Detect which cell encompasses the target text, then output its [X, Y] center coordinate. 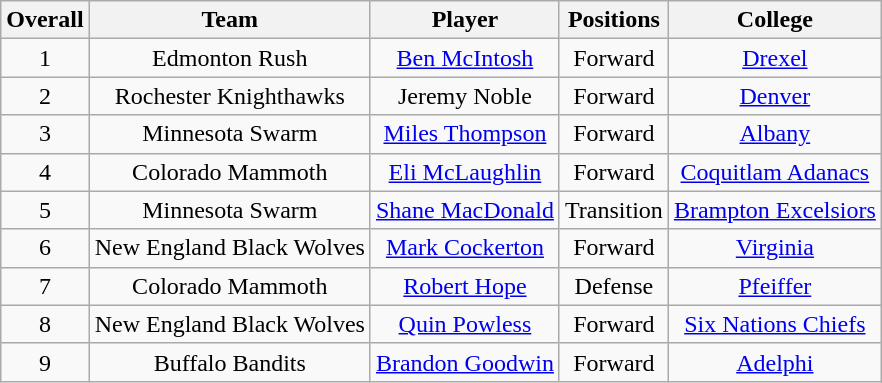
Transition [614, 210]
Defense [614, 286]
9 [45, 362]
Positions [614, 20]
Pfeiffer [774, 286]
Rochester Knighthawks [230, 96]
1 [45, 58]
Quin Powless [464, 324]
Drexel [774, 58]
Six Nations Chiefs [774, 324]
8 [45, 324]
College [774, 20]
Buffalo Bandits [230, 362]
Team [230, 20]
7 [45, 286]
Brandon Goodwin [464, 362]
Robert Hope [464, 286]
3 [45, 134]
Denver [774, 96]
4 [45, 172]
Eli McLaughlin [464, 172]
Adelphi [774, 362]
Ben McIntosh [464, 58]
Brampton Excelsiors [774, 210]
Albany [774, 134]
Mark Cockerton [464, 248]
Overall [45, 20]
6 [45, 248]
Jeremy Noble [464, 96]
Virginia [774, 248]
2 [45, 96]
Edmonton Rush [230, 58]
Coquitlam Adanacs [774, 172]
5 [45, 210]
Shane MacDonald [464, 210]
Miles Thompson [464, 134]
Player [464, 20]
